Find where the given text appears and provide that cell's center as [x, y] coordinate. 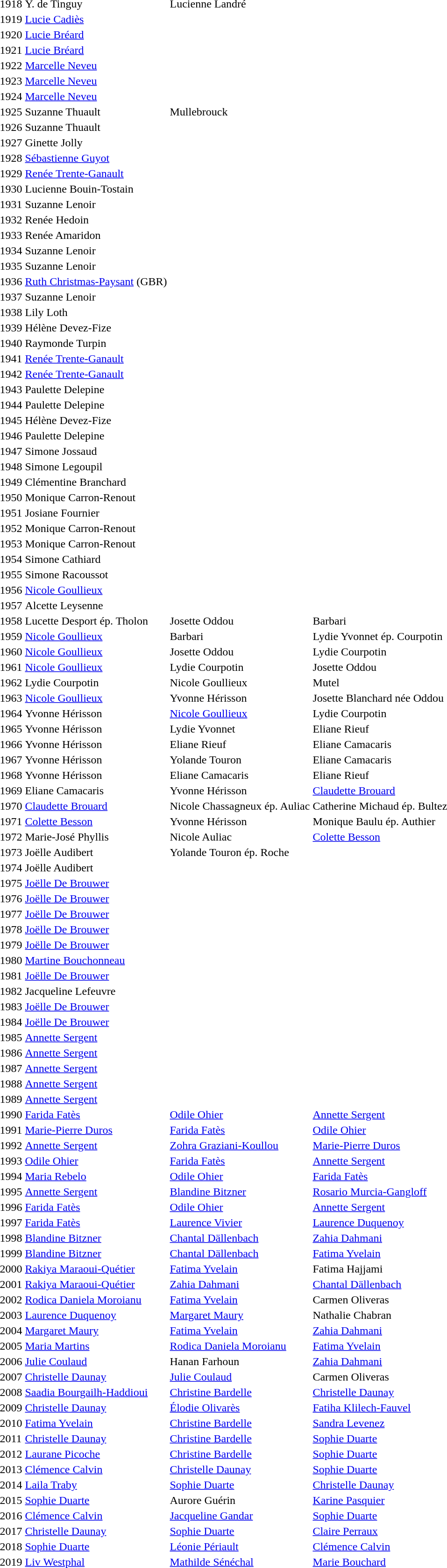
Maria Martins [96, 1346]
Jacqueline Gandar [240, 1516]
Simone Legoupil [96, 467]
Claudette Brouard [96, 806]
Simone Cathiard [96, 559]
Simone Jossaud [96, 451]
Sébastienne Guyot [96, 158]
Nicole Chassagneux ép. Auliac [240, 806]
Zohra Graziani-Koullou [240, 1145]
Renée Amaridon [96, 235]
Saadia Bourgailh-Haddioui [96, 1392]
Lucienne Bouin-Tostain [96, 189]
Yolande Touron ép. Roche [240, 852]
Barbari [240, 636]
Yolande Touron [240, 760]
Ginette Jolly [96, 143]
Lucie Cadiès [96, 19]
Clémentine Branchard [96, 482]
Laurence Vivier [240, 1223]
Lydie Yvonnet [240, 729]
Raymonde Turpin [96, 343]
Simone Racoussot [96, 575]
Mullebrouck [240, 112]
Laurence Duquenoy [96, 1315]
Marie-José Phyllis [96, 837]
Maria Rebelo [96, 1176]
Marie-Pierre Duros [96, 1130]
Martine Bouchonneau [96, 960]
Jacqueline Lefeuvre [96, 991]
Renée Hedoin [96, 220]
Colette Besson [96, 821]
Lucette Desport ép. Tholon [96, 621]
Alcette Leysenne [96, 605]
Léonie Périault [240, 1546]
Laurane Picoche [96, 1454]
Nicole Auliac [240, 837]
Eliane Rieuf [240, 744]
Hanan Farhoun [240, 1361]
Élodie Olivarès [240, 1408]
Zahia Dahmani [240, 1284]
Ruth Christmas-Paysant (GBR) [96, 281]
Josiane Fournier [96, 513]
Aurore Guérin [240, 1500]
Laila Traby [96, 1485]
Lily Loth [96, 312]
